Output the [X, Y] coordinate of the center of the cell containing the given text.  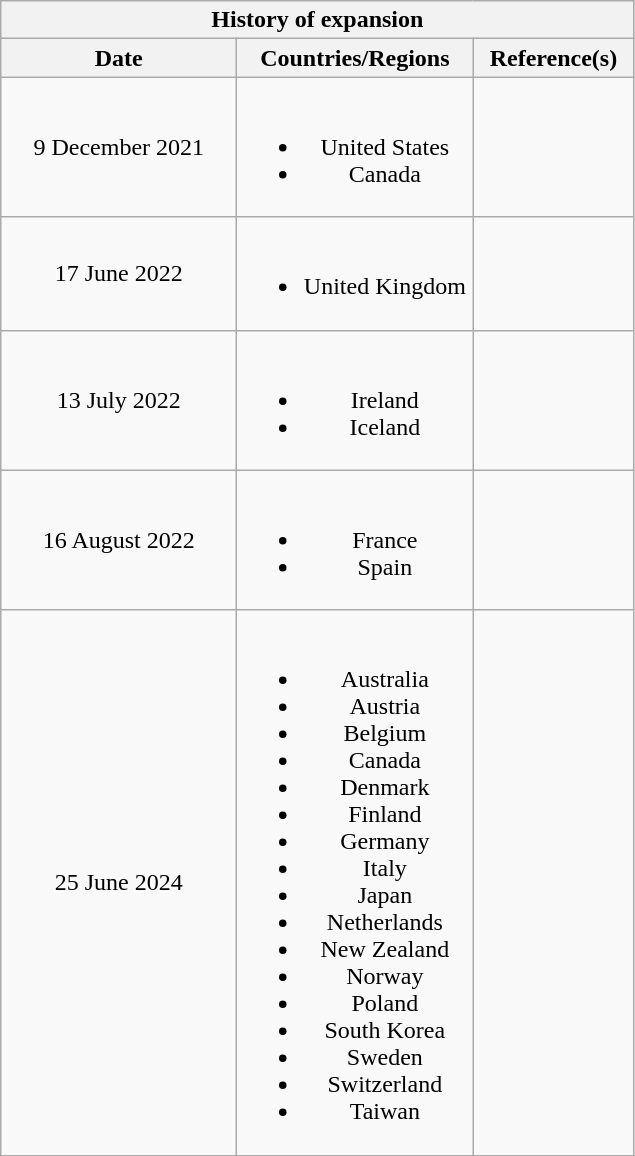
United States Canada [355, 147]
France Spain [355, 540]
17 June 2022 [119, 274]
Date [119, 58]
16 August 2022 [119, 540]
9 December 2021 [119, 147]
United Kingdom [355, 274]
History of expansion [318, 20]
Reference(s) [554, 58]
Countries/Regions [355, 58]
Australia Austria Belgium Canada Denmark Finland Germany Italy Japan Netherlands New Zealand Norway Poland South Korea Sweden Switzerland Taiwan [355, 882]
25 June 2024 [119, 882]
13 July 2022 [119, 400]
Ireland Iceland [355, 400]
